Capture the cell that displays the provided text and extract its [x, y] central coordinate. 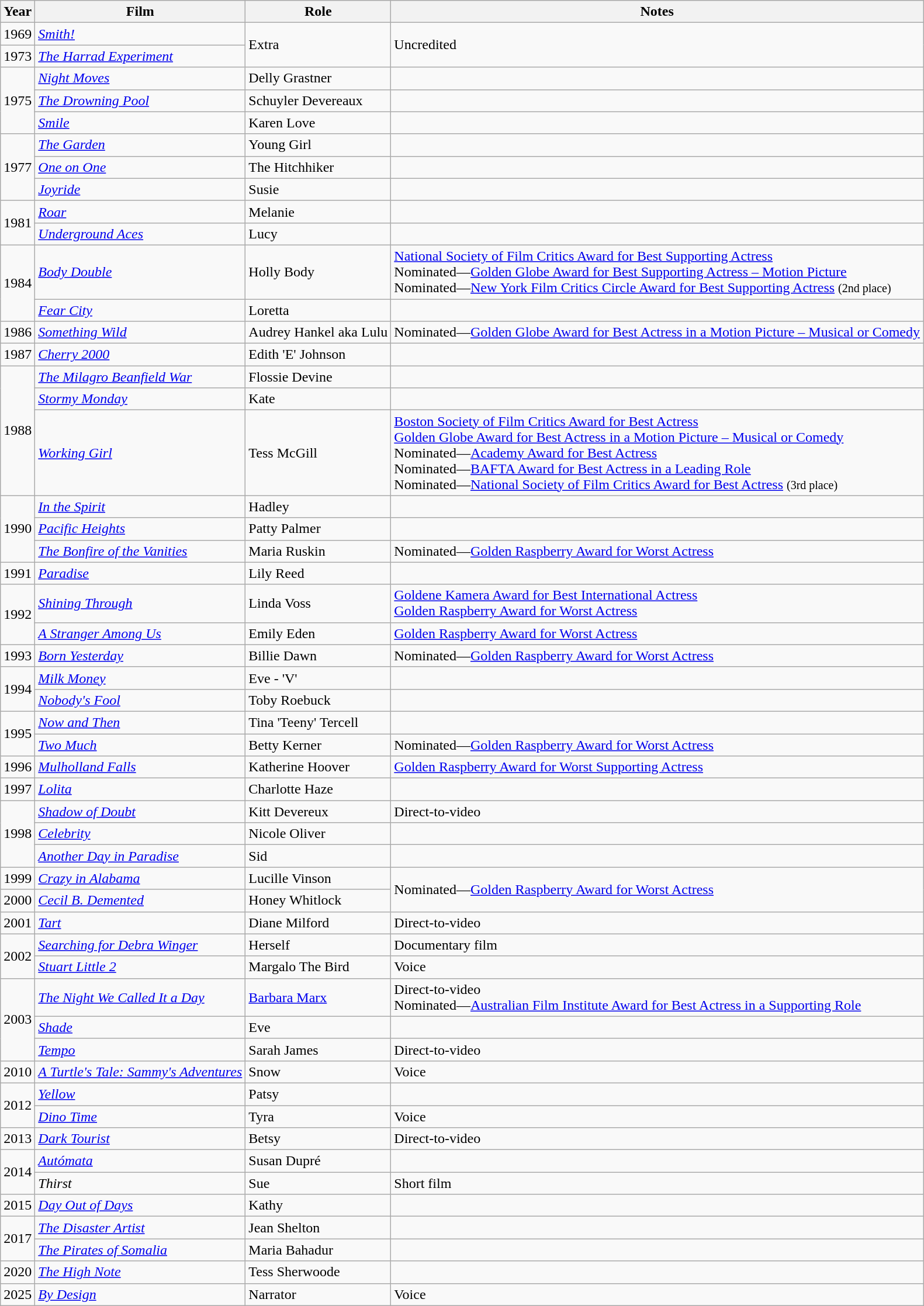
Kate [318, 399]
Tempo [140, 1049]
Charlotte Haze [318, 789]
Audrey Hankel aka Lulu [318, 332]
Maria Ruskin [318, 551]
Patty Palmer [318, 529]
1992 [18, 615]
Smile [140, 123]
Sarah James [318, 1049]
Night Moves [140, 78]
Eve [318, 1027]
Delly Grastner [318, 78]
Body Double [140, 272]
1995 [18, 733]
Golden Raspberry Award for Worst Actress [657, 633]
2002 [18, 956]
1986 [18, 332]
The High Note [140, 1272]
Tess Sherwoode [318, 1272]
Now and Then [140, 722]
1990 [18, 529]
Margalo The Bird [318, 967]
The Bonfire of the Vanities [140, 551]
Sue [318, 1183]
The Harrad Experiment [140, 56]
2010 [18, 1072]
1993 [18, 656]
1991 [18, 573]
Yellow [140, 1094]
Flossie Devine [318, 377]
Working Girl [140, 453]
Young Girl [318, 145]
Honey Whitlock [318, 900]
Film [140, 12]
Mulholland Falls [140, 767]
Shining Through [140, 603]
2001 [18, 923]
The Garden [140, 145]
Extra [318, 45]
2014 [18, 1172]
Katherine Hoover [318, 767]
Joyride [140, 189]
The Drowning Pool [140, 101]
Underground Aces [140, 234]
Searching for Debra Winger [140, 945]
2013 [18, 1139]
Tina 'Teeny' Tercell [318, 722]
Sid [318, 856]
Autómata [140, 1161]
1987 [18, 355]
One on One [140, 167]
Crazy in Alabama [140, 878]
Holly Body [318, 272]
Susan Dupré [318, 1161]
Nobody's Fool [140, 700]
1969 [18, 34]
Eve - 'V' [318, 678]
Diane Milford [318, 923]
2000 [18, 900]
Betsy [318, 1139]
Thirst [140, 1183]
1999 [18, 878]
The Milagro Beanfield War [140, 377]
2012 [18, 1105]
2017 [18, 1239]
1994 [18, 689]
2020 [18, 1272]
Herself [318, 945]
Nominated—Golden Globe Award for Best Actress in a Motion Picture – Musical or Comedy [657, 332]
1975 [18, 101]
Billie Dawn [318, 656]
Lucy [318, 234]
Dark Tourist [140, 1139]
Smith! [140, 34]
Edith 'E' Johnson [318, 355]
Patsy [318, 1094]
1984 [18, 283]
2025 [18, 1294]
1973 [18, 56]
Hadley [318, 507]
Uncredited [657, 45]
The Pirates of Somalia [140, 1250]
Golden Raspberry Award for Worst Supporting Actress [657, 767]
1997 [18, 789]
Documentary film [657, 945]
Emily Eden [318, 633]
Something Wild [140, 332]
Cherry 2000 [140, 355]
Betty Kerner [318, 745]
Pacific Heights [140, 529]
Lolita [140, 789]
Day Out of Days [140, 1205]
Lily Reed [318, 573]
Barbara Marx [318, 997]
In the Spirit [140, 507]
Linda Voss [318, 603]
1996 [18, 767]
Loretta [318, 310]
1977 [18, 167]
Lucille Vinson [318, 878]
Kitt Devereux [318, 812]
Milk Money [140, 678]
Maria Bahadur [318, 1250]
1998 [18, 834]
1981 [18, 223]
Cecil B. Demented [140, 900]
Two Much [140, 745]
A Stranger Among Us [140, 633]
Toby Roebuck [318, 700]
Stormy Monday [140, 399]
By Design [140, 1294]
Roar [140, 212]
Tart [140, 923]
Melanie [318, 212]
Shade [140, 1027]
Narrator [318, 1294]
Schuyler Devereaux [318, 101]
1988 [18, 431]
Role [318, 12]
Nicole Oliver [318, 834]
2003 [18, 1019]
Tess McGill [318, 453]
The Night We Called It a Day [140, 997]
Born Yesterday [140, 656]
Year [18, 12]
Paradise [140, 573]
The Disaster Artist [140, 1228]
Celebrity [140, 834]
2015 [18, 1205]
Tyra [318, 1117]
Stuart Little 2 [140, 967]
Another Day in Paradise [140, 856]
Shadow of Doubt [140, 812]
Karen Love [318, 123]
Susie [318, 189]
Kathy [318, 1205]
Jean Shelton [318, 1228]
Notes [657, 12]
Snow [318, 1072]
Short film [657, 1183]
Dino Time [140, 1117]
A Turtle's Tale: Sammy's Adventures [140, 1072]
Goldene Kamera Award for Best International ActressGolden Raspberry Award for Worst Actress [657, 603]
Fear City [140, 310]
The Hitchhiker [318, 167]
Direct-to-videoNominated—Australian Film Institute Award for Best Actress in a Supporting Role [657, 997]
